Return the (x, y) coordinate for the center point of the cell that contains the specified text.  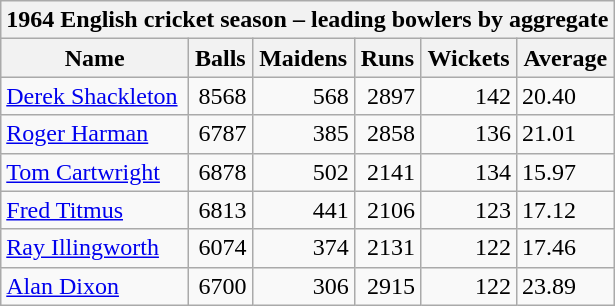
6813 (221, 210)
Balls (221, 58)
17.12 (566, 210)
6700 (221, 286)
Name (95, 58)
2858 (387, 134)
Maidens (303, 58)
Tom Cartwright (95, 172)
Wickets (469, 58)
2141 (387, 172)
Roger Harman (95, 134)
385 (303, 134)
2897 (387, 96)
Fred Titmus (95, 210)
21.01 (566, 134)
502 (303, 172)
Average (566, 58)
6787 (221, 134)
17.46 (566, 248)
134 (469, 172)
142 (469, 96)
Runs (387, 58)
6074 (221, 248)
15.97 (566, 172)
123 (469, 210)
Ray Illingworth (95, 248)
136 (469, 134)
441 (303, 210)
20.40 (566, 96)
2131 (387, 248)
Derek Shackleton (95, 96)
8568 (221, 96)
6878 (221, 172)
2106 (387, 210)
1964 English cricket season – leading bowlers by aggregate (308, 20)
306 (303, 286)
374 (303, 248)
568 (303, 96)
2915 (387, 286)
Alan Dixon (95, 286)
23.89 (566, 286)
